Capture the cell that displays the provided text and extract its (x, y) central coordinate. 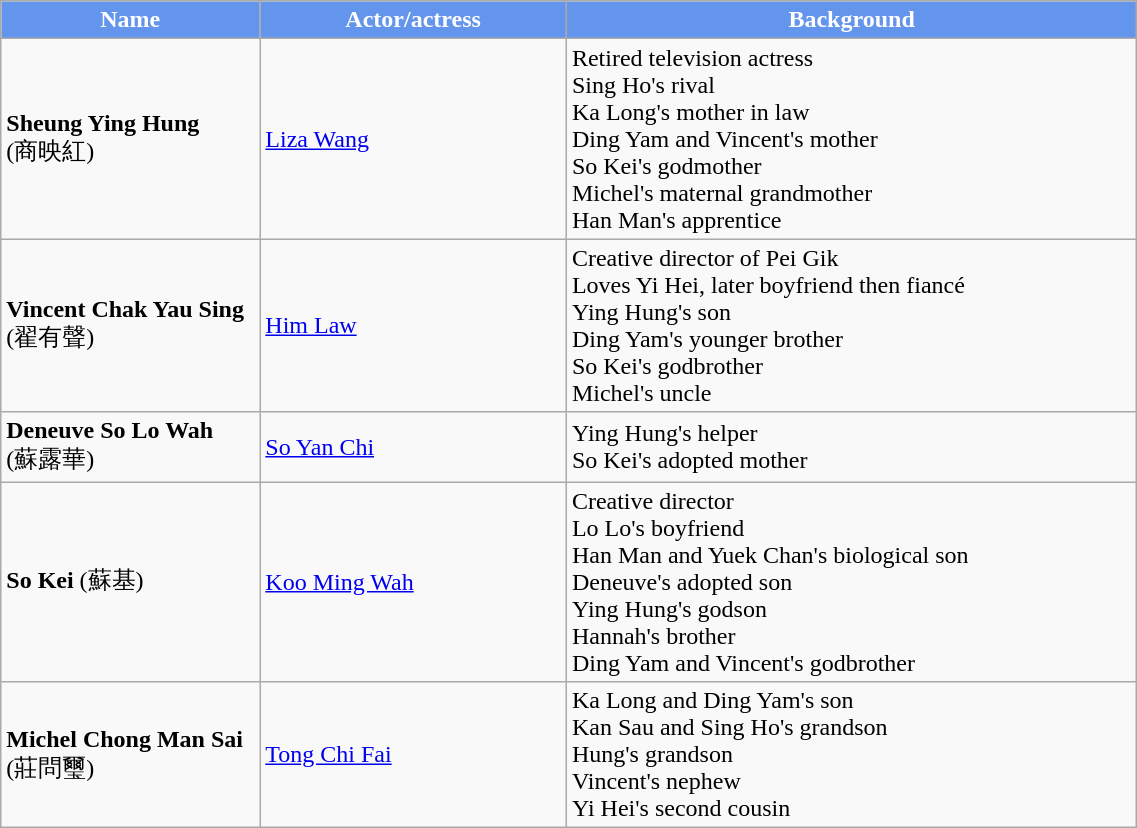
Ying Hung's helperSo Kei's adopted mother (851, 447)
Name (130, 20)
Koo Ming Wah (414, 582)
Michel Chong Man Sai(莊問璽) (130, 755)
Deneuve So Lo Wah(蘇露華) (130, 447)
So Yan Chi (414, 447)
Ka Long and Ding Yam's sonKan Sau and Sing Ho's grandsonHung's grandsonVincent's nephewYi Hei's second cousin (851, 755)
Vincent Chak Yau Sing(翟有聲) (130, 326)
Him Law (414, 326)
Actor/actress (414, 20)
Background (851, 20)
Sheung Ying Hung(商映紅) (130, 139)
So Kei (蘇基) (130, 582)
Liza Wang (414, 139)
Tong Chi Fai (414, 755)
Creative director of Pei Gik Loves Yi Hei, later boyfriend then fiancéYing Hung's sonDing Yam's younger brotherSo Kei's godbrotherMichel's uncle (851, 326)
